Pinpoint the cell where the given text exists, returning its (X, Y) midpoint coordinate. 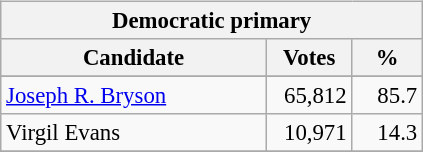
% (388, 58)
Joseph R. Bryson (134, 96)
85.7 (388, 96)
10,971 (309, 133)
Virgil Evans (134, 133)
14.3 (388, 133)
Votes (309, 58)
Democratic primary (212, 21)
Candidate (134, 58)
65,812 (309, 96)
